Return the [X, Y] coordinate for the center point of the cell that contains the specified text.  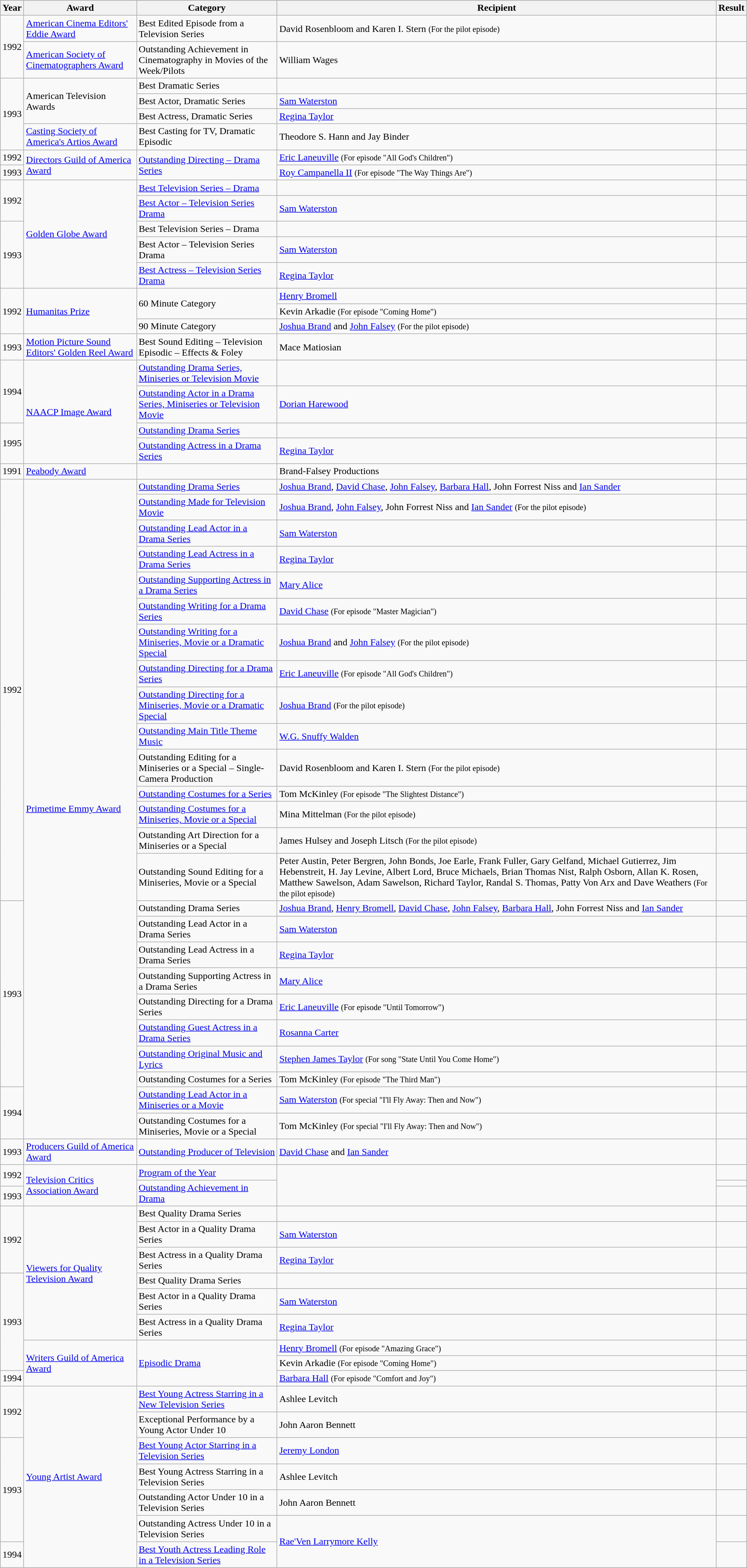
Outstanding Guest Actress in a Drama Series [207, 1033]
Golden Globe Award [80, 234]
Year [12, 8]
Award [80, 8]
Best Young Actress Starring in a New Television Series [207, 1398]
Program of the Year [207, 1173]
Barbara Hall (For episode "Comfort and Joy") [496, 1378]
Outstanding Drama Series, Miniseries or Television Movie [207, 373]
Recipient [496, 8]
Casting Society of America's Artios Award [80, 136]
Exceptional Performance by a Young Actor Under 10 [207, 1425]
Outstanding Directing for a Miniseries, Movie or a Dramatic Special [207, 705]
Dorian Harewood [496, 404]
American Television Awards [80, 101]
American Cinema Editors' Eddie Award [80, 29]
Outstanding Achievement in Drama [207, 1193]
Outstanding Editing for a Miniseries or a Special – Single-Camera Production [207, 768]
Joshua Brand, Henry Bromell, David Chase, John Falsey, Barbara Hall, John Forrest Niss and Ian Sander [496, 908]
Outstanding Actor Under 10 in a Television Series [207, 1503]
Outstanding Writing for a Drama Series [207, 611]
Primetime Emmy Award [80, 809]
Joshua Brand (For the pilot episode) [496, 705]
Outstanding Art Direction for a Miniseries or a Special [207, 840]
Outstanding Actress Under 10 in a Television Series [207, 1528]
Eric Laneuville (For episode "Until Tomorrow") [496, 1006]
Jeremy London [496, 1451]
Brand-Falsey Productions [496, 471]
Outstanding Actor in a Drama Series, Miniseries or Television Movie [207, 404]
Best Sound Editing – Television Episodic – Effects & Foley [207, 347]
NAACP Image Award [80, 412]
Henry Bromell (For episode "Amazing Grace") [496, 1348]
Joshua Brand, David Chase, John Falsey, Barbara Hall, John Forrest Niss and Ian Sander [496, 486]
Outstanding Lead Actor in a Miniseries or a Movie [207, 1100]
Result [731, 8]
Outstanding Writing for a Miniseries, Movie or a Dramatic Special [207, 643]
Best Young Actress Starring in a Television Series [207, 1477]
Joshua Brand, John Falsey, John Forrest Niss and Ian Sander (For the pilot episode) [496, 507]
Outstanding Producer of Television [207, 1152]
Peabody Award [80, 471]
Television Critics Association Award [80, 1185]
American Society of Cinematographers Award [80, 60]
Outstanding Directing – Drama Series [207, 165]
Motion Picture Sound Editors' Golden Reel Award [80, 347]
1991 [12, 471]
Viewers for Quality Television Award [80, 1273]
Sam Waterston (For special "I'll Fly Away: Then and Now") [496, 1100]
Theodore S. Hann and Jay Binder [496, 136]
Tom McKinley (For episode "The Third Man") [496, 1080]
Best Young Actor Starring in a Television Series [207, 1451]
Stephen James Taylor (For song "State Until You Come Home") [496, 1058]
Young Artist Award [80, 1477]
Best Youth Actress Leading Role in a Television Series [207, 1555]
W.G. Snuffy Walden [496, 737]
David Chase (For episode "Master Magician") [496, 611]
Outstanding Main Title Theme Music [207, 737]
Mace Matiosian [496, 347]
90 Minute Category [207, 326]
Best Edited Episode from a Television Series [207, 29]
Outstanding Actress in a Drama Series [207, 451]
Directors Guild of America Award [80, 165]
Tom McKinley (For episode "The Slightest Distance") [496, 794]
Best Dramatic Series [207, 86]
Humanitas Prize [80, 311]
Outstanding Original Music and Lyrics [207, 1058]
Category [207, 8]
Tom McKinley (For special "I'll Fly Away: Then and Now") [496, 1126]
William Wages [496, 60]
Best Casting for TV, Dramatic Episodic [207, 136]
Outstanding Sound Editing for a Miniseries, Movie or a Special [207, 877]
Henry Bromell [496, 296]
Outstanding Made for Television Movie [207, 507]
Outstanding Achievement in Cinematography in Movies of the Week/Pilots [207, 60]
Best Actress, Dramatic Series [207, 116]
Roy Campanella II (For episode "The Way Things Are") [496, 172]
David Chase and Ian Sander [496, 1152]
Episodic Drama [207, 1363]
Best Actress – Television Series Drama [207, 275]
1995 [12, 443]
Best Actor, Dramatic Series [207, 101]
60 Minute Category [207, 304]
Mina Mittelman (For the pilot episode) [496, 814]
James Hulsey and Joseph Litsch (For the pilot episode) [496, 840]
Writers Guild of America Award [80, 1363]
Producers Guild of America Award [80, 1152]
Rae'Ven Larrymore Kelly [496, 1542]
Rosanna Carter [496, 1033]
